Detect which cell encompasses the target text, then output its [X, Y] center coordinate. 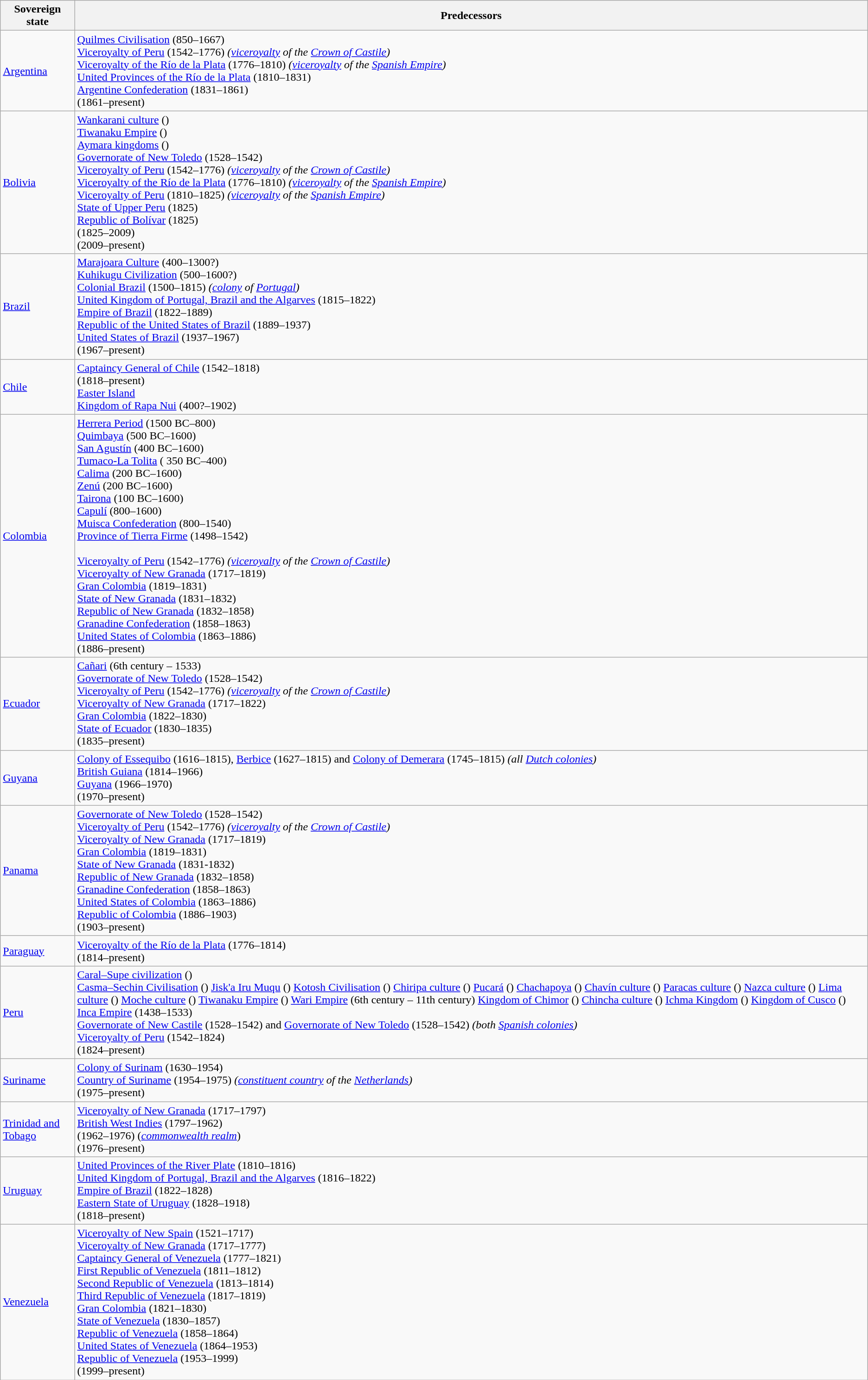
Guyana [38, 777]
Chile [38, 387]
Colony of Surinam (1630–1954) Country of Suriname (1954–1975) (constituent country of the Netherlands) (1975–present) [471, 1080]
Bolivia [38, 182]
Colombia [38, 536]
Brazil [38, 306]
Ecuador [38, 704]
Panama [38, 870]
Captaincy General of Chile (1542–1818) (1818–present)Easter IslandKingdom of Rapa Nui (400?–1902) [471, 387]
Viceroyalty of New Granada (1717–1797) British West Indies (1797–1962) (1962–1976) (commonwealth realm) (1976–present) [471, 1129]
Peru [38, 1012]
Sovereign state [38, 16]
Paraguay [38, 951]
Argentina [38, 71]
Predecessors [471, 16]
Venezuela [38, 1303]
Suriname [38, 1080]
Viceroyalty of the Río de la Plata (1776–1814) (1814–present) [471, 951]
Uruguay [38, 1191]
Trinidad and Tobago [38, 1129]
